Find where the given text appears and provide that cell's center as [x, y] coordinate. 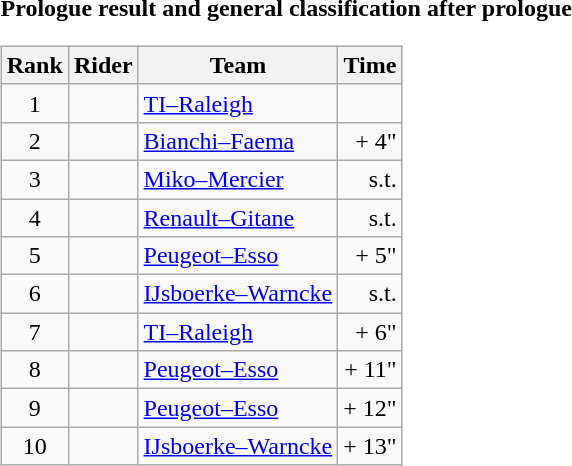
Team [238, 65]
+ 4" [370, 141]
Bianchi–Faema [238, 141]
+ 5" [370, 256]
1 [34, 103]
2 [34, 141]
3 [34, 179]
9 [34, 408]
+ 12" [370, 408]
+ 6" [370, 332]
4 [34, 217]
Renault–Gitane [238, 217]
6 [34, 294]
5 [34, 256]
7 [34, 332]
Miko–Mercier [238, 179]
Rider [103, 65]
8 [34, 370]
Rank [34, 65]
10 [34, 446]
+ 13" [370, 446]
+ 11" [370, 370]
Time [370, 65]
